Identify which cell holds the provided text, then report its (X, Y) central coordinate. 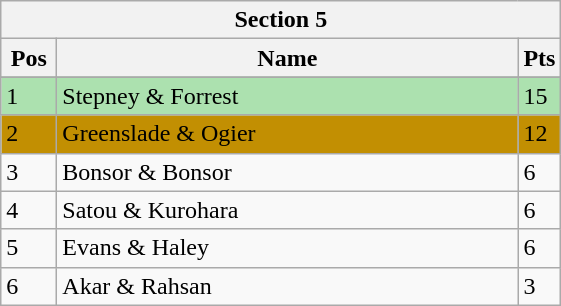
12 (540, 134)
Greenslade & Ogier (288, 134)
Section 5 (281, 20)
Akar & Rahsan (288, 286)
15 (540, 96)
Pts (540, 58)
2 (29, 134)
5 (29, 248)
Evans & Haley (288, 248)
4 (29, 210)
1 (29, 96)
Pos (29, 58)
Satou & Kurohara (288, 210)
Stepney & Forrest (288, 96)
Name (288, 58)
Bonsor & Bonsor (288, 172)
